Capture the cell that displays the provided text and extract its [X, Y] central coordinate. 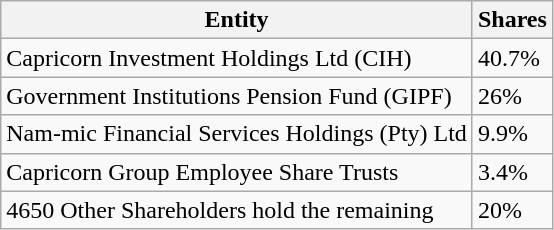
Capricorn Group Employee Share Trusts [237, 172]
Government Institutions Pension Fund (GIPF) [237, 96]
Shares [512, 20]
40.7% [512, 58]
4650 Other Shareholders hold the remaining [237, 210]
Entity [237, 20]
3.4% [512, 172]
26% [512, 96]
9.9% [512, 134]
Nam-mic Financial Services Holdings (Pty) Ltd [237, 134]
Capricorn Investment Holdings Ltd (CIH) [237, 58]
20% [512, 210]
